For the text-containing cell, return its midpoint in [x, y] coordinate format. 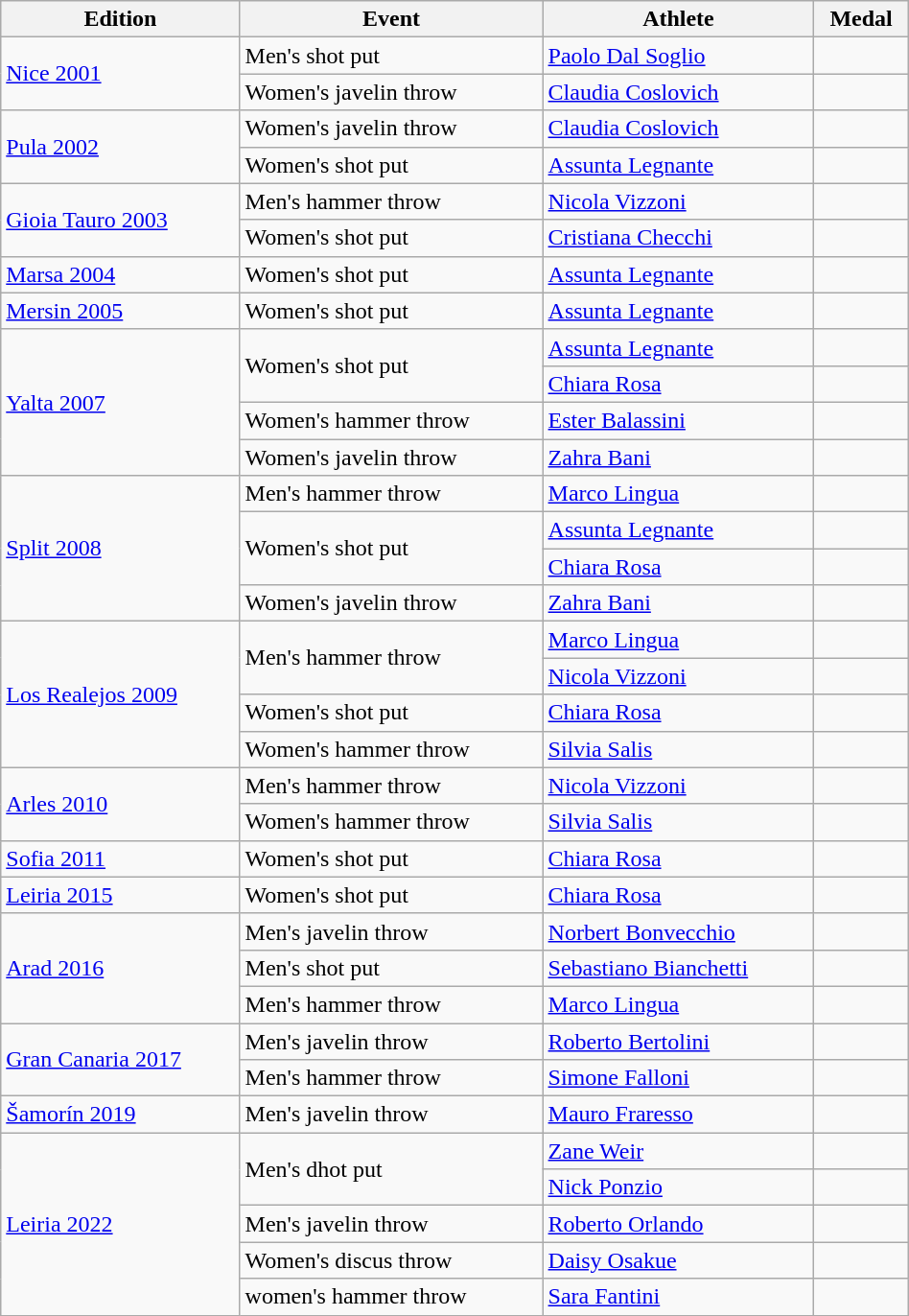
Nick Ponzio [679, 1187]
Norbert Bonvecchio [679, 931]
Gran Canaria 2017 [121, 1059]
Medal [861, 19]
Šamorín 2019 [121, 1115]
Mauro Fraresso [679, 1115]
Leiria 2022 [121, 1224]
Daisy Osakue [679, 1260]
Pula 2002 [121, 147]
Arad 2016 [121, 968]
Athlete [679, 19]
Split 2008 [121, 549]
Sara Fantini [679, 1297]
Edition [121, 19]
Men's dhot put [391, 1169]
Women's discus throw [391, 1260]
Roberto Orlando [679, 1224]
Event [391, 19]
Zane Weir [679, 1151]
Gioia Tauro 2003 [121, 220]
women's hammer throw [391, 1297]
Paolo Dal Soglio [679, 56]
Cristiana Checchi [679, 238]
Los Realejos 2009 [121, 694]
Sebastiano Bianchetti [679, 968]
Yalta 2007 [121, 402]
Sofia 2011 [121, 858]
Arles 2010 [121, 804]
Roberto Bertolini [679, 1041]
Marsa 2004 [121, 274]
Simone Falloni [679, 1078]
Leiria 2015 [121, 895]
Nice 2001 [121, 74]
Mersin 2005 [121, 311]
Ester Balassini [679, 420]
